Scan for the cell matching the given text and deliver its [X, Y] coordinate at center. 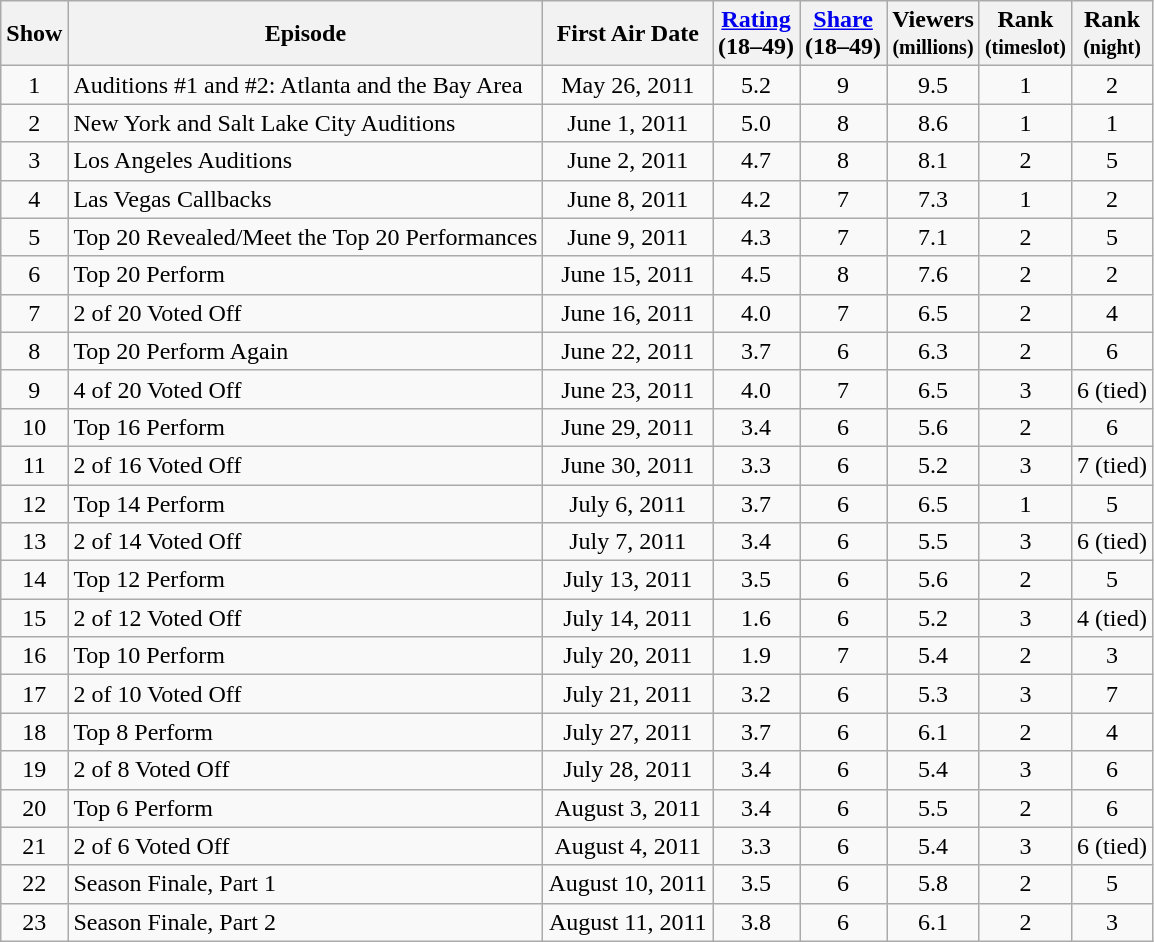
June 29, 2011 [628, 427]
June 8, 2011 [628, 199]
4.5 [756, 275]
11 [34, 465]
August 11, 2011 [628, 922]
19 [34, 770]
Rank(timeslot) [1025, 34]
July 7, 2011 [628, 542]
4 (tied) [1112, 618]
Top 20 Revealed/Meet the Top 20 Performances [306, 237]
Las Vegas Callbacks [306, 199]
1.6 [756, 618]
8.6 [934, 123]
Top 10 Perform [306, 656]
3.8 [756, 922]
4.3 [756, 237]
4 of 20 Voted Off [306, 389]
2 of 12 Voted Off [306, 618]
August 3, 2011 [628, 808]
2 of 14 Voted Off [306, 542]
July 21, 2011 [628, 694]
Top 16 Perform [306, 427]
June 23, 2011 [628, 389]
15 [34, 618]
Share(18–49) [844, 34]
7.6 [934, 275]
Top 6 Perform [306, 808]
13 [34, 542]
7.1 [934, 237]
Season Finale, Part 1 [306, 884]
12 [34, 503]
July 14, 2011 [628, 618]
Episode [306, 34]
4.7 [756, 161]
6.3 [934, 351]
Top 8 Perform [306, 732]
June 2, 2011 [628, 161]
20 [34, 808]
July 13, 2011 [628, 580]
2 of 16 Voted Off [306, 465]
9.5 [934, 85]
New York and Salt Lake City Auditions [306, 123]
June 22, 2011 [628, 351]
Top 20 Perform [306, 275]
August 4, 2011 [628, 846]
June 9, 2011 [628, 237]
2 of 10 Voted Off [306, 694]
2 of 20 Voted Off [306, 313]
June 30, 2011 [628, 465]
Top 20 Perform Again [306, 351]
7.3 [934, 199]
Season Finale, Part 2 [306, 922]
July 28, 2011 [628, 770]
10 [34, 427]
14 [34, 580]
Rank(night) [1112, 34]
2 of 6 Voted Off [306, 846]
3.2 [756, 694]
June 1, 2011 [628, 123]
July 27, 2011 [628, 732]
Los Angeles Auditions [306, 161]
Viewers(millions) [934, 34]
First Air Date [628, 34]
8.1 [934, 161]
5.3 [934, 694]
18 [34, 732]
July 20, 2011 [628, 656]
5.8 [934, 884]
Top 14 Perform [306, 503]
5.0 [756, 123]
21 [34, 846]
7 (tied) [1112, 465]
July 6, 2011 [628, 503]
23 [34, 922]
June 16, 2011 [628, 313]
22 [34, 884]
1.9 [756, 656]
Top 12 Perform [306, 580]
16 [34, 656]
2 of 8 Voted Off [306, 770]
Show [34, 34]
4.2 [756, 199]
June 15, 2011 [628, 275]
May 26, 2011 [628, 85]
Auditions #1 and #2: Atlanta and the Bay Area [306, 85]
17 [34, 694]
August 10, 2011 [628, 884]
Rating(18–49) [756, 34]
